From the cell containing the given text, extract its center point as (X, Y) coordinate. 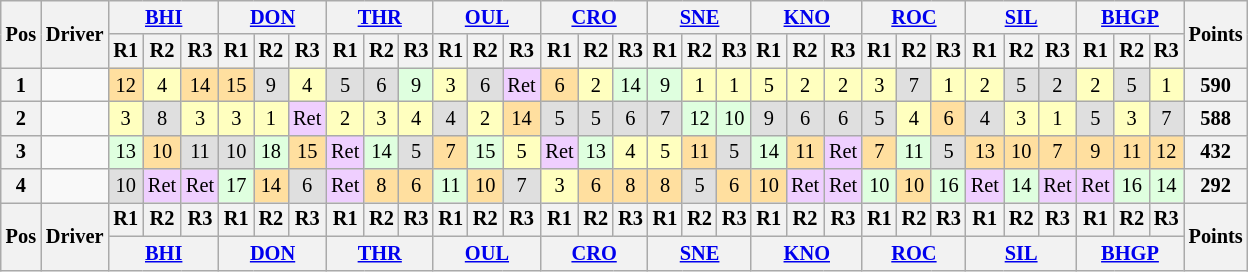
292 (1216, 186)
18 (272, 152)
588 (1216, 118)
432 (1216, 152)
590 (1216, 85)
17 (236, 186)
